Search for the cell housing the specified text and yield its (x, y) center coordinate. 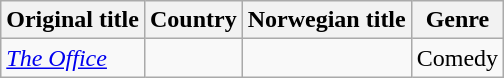
Comedy (457, 58)
Norwegian title (326, 20)
Original title (73, 20)
Country (193, 20)
The Office (73, 58)
Genre (457, 20)
